Capture the cell that displays the provided text and extract its [x, y] central coordinate. 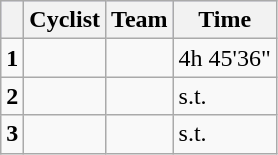
3 [12, 134]
1 [12, 58]
2 [12, 96]
Time [224, 20]
Cyclist [65, 20]
Team [140, 20]
4h 45'36" [224, 58]
